Provide the [x, y] coordinate of the cell's center where the given text is located.  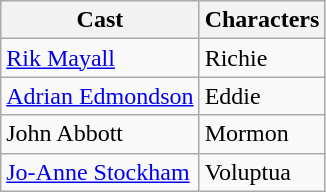
Eddie [262, 96]
Adrian Edmondson [100, 96]
Rik Mayall [100, 58]
Cast [100, 20]
Voluptua [262, 172]
Jo-Anne Stockham [100, 172]
John Abbott [100, 134]
Characters [262, 20]
Mormon [262, 134]
Richie [262, 58]
